Return (x, y) of the center of cell containing provided text 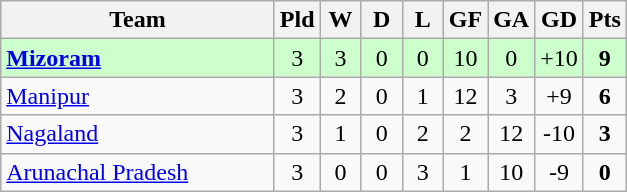
D (382, 20)
Team (138, 20)
6 (604, 96)
GA (512, 20)
Mizoram (138, 58)
-10 (560, 134)
W (340, 20)
L (422, 20)
+10 (560, 58)
-9 (560, 172)
Arunachal Pradesh (138, 172)
Manipur (138, 96)
Nagaland (138, 134)
GD (560, 20)
Pts (604, 20)
Pld (297, 20)
+9 (560, 96)
GF (465, 20)
9 (604, 58)
